Scan for the cell matching the given text and deliver its [x, y] coordinate at center. 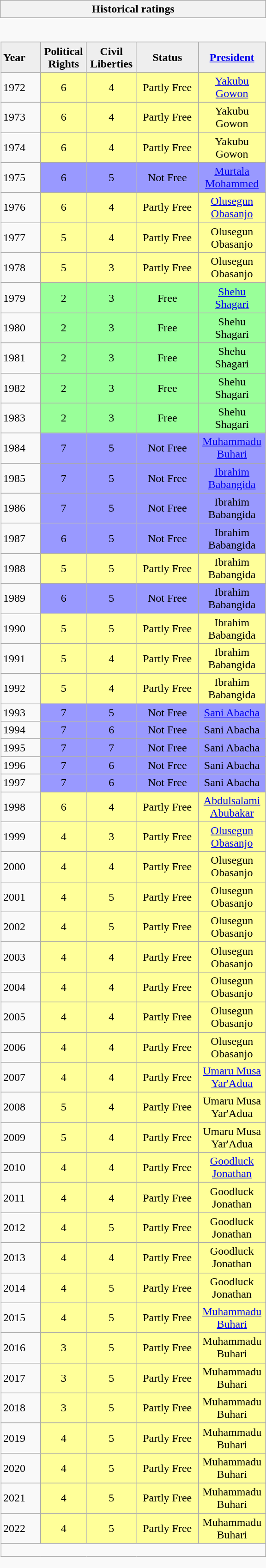
2002 [21, 927]
2011 [21, 1198]
2017 [21, 1378]
2006 [21, 1047]
2016 [21, 1348]
2020 [21, 1468]
1985 [21, 478]
Year [21, 57]
2004 [21, 987]
2012 [21, 1227]
Status [167, 57]
1979 [21, 298]
1983 [21, 418]
Historical ratings [133, 9]
Political Rights [64, 57]
2015 [21, 1318]
2010 [21, 1167]
1996 [21, 765]
2003 [21, 957]
1972 [21, 87]
2009 [21, 1138]
2005 [21, 1017]
Abdulsalami Abubakar [232, 807]
1980 [21, 328]
1977 [21, 238]
1984 [21, 448]
1995 [21, 748]
Civil Liberties [111, 57]
1978 [21, 268]
2021 [21, 1498]
2014 [21, 1287]
1991 [21, 659]
1994 [21, 730]
1988 [21, 568]
1986 [21, 508]
1982 [21, 388]
1992 [21, 689]
2019 [21, 1438]
1998 [21, 807]
President [232, 57]
1993 [21, 713]
1974 [21, 147]
1981 [21, 358]
1997 [21, 783]
2022 [21, 1528]
1987 [21, 538]
2008 [21, 1107]
2001 [21, 897]
1975 [21, 177]
Murtala Mohammed [232, 177]
2007 [21, 1078]
1976 [21, 208]
2000 [21, 867]
1990 [21, 628]
2018 [21, 1408]
1999 [21, 836]
1973 [21, 117]
1989 [21, 598]
2013 [21, 1258]
